Output the (x, y) coordinate of the center of the cell containing the given text.  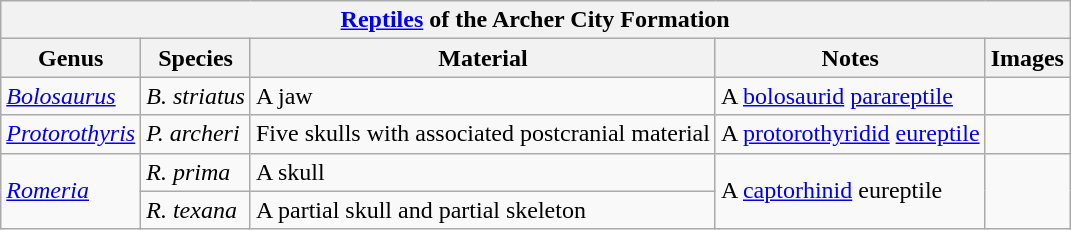
Notes (850, 58)
Romeria (71, 191)
Five skulls with associated postcranial material (482, 134)
P. archeri (196, 134)
B. striatus (196, 96)
Species (196, 58)
R. prima (196, 172)
Bolosaurus (71, 96)
A skull (482, 172)
Reptiles of the Archer City Formation (536, 20)
A partial skull and partial skeleton (482, 210)
Protorothyris (71, 134)
A bolosaurid parareptile (850, 96)
Material (482, 58)
A jaw (482, 96)
A protorothyridid eureptile (850, 134)
Images (1027, 58)
A captorhinid eureptile (850, 191)
Genus (71, 58)
R. texana (196, 210)
